Search for the cell housing the specified text and yield its (X, Y) center coordinate. 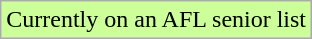
Currently on an AFL senior list (156, 20)
